Provide the (x, y) coordinate of the cell's center where the given text is located.  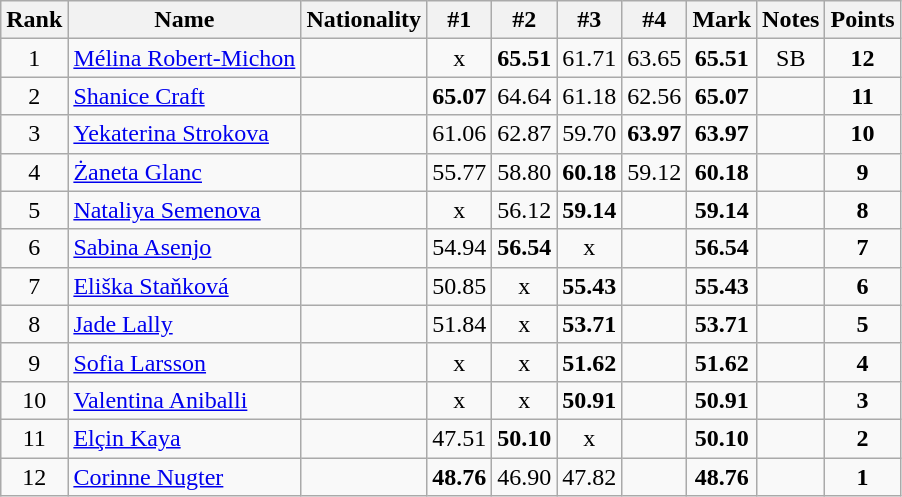
59.12 (654, 172)
55.77 (460, 172)
#3 (590, 20)
50.85 (460, 286)
Shanice Craft (184, 96)
61.71 (590, 58)
Eliška Staňková (184, 286)
46.90 (524, 477)
Żaneta Glanc (184, 172)
Jade Lally (184, 324)
Name (184, 20)
47.82 (590, 477)
Valentina Aniballi (184, 400)
58.80 (524, 172)
#2 (524, 20)
Mélina Robert-Michon (184, 58)
51.84 (460, 324)
Elçin Kaya (184, 438)
64.64 (524, 96)
63.65 (654, 58)
56.12 (524, 210)
Sabina Asenjo (184, 248)
Yekaterina Strokova (184, 134)
Nataliya Semenova (184, 210)
61.18 (590, 96)
Notes (791, 20)
47.51 (460, 438)
61.06 (460, 134)
62.56 (654, 96)
62.87 (524, 134)
Points (862, 20)
59.70 (590, 134)
Nationality (364, 20)
Corinne Nugter (184, 477)
#4 (654, 20)
Sofia Larsson (184, 362)
#1 (460, 20)
SB (791, 58)
Mark (722, 20)
54.94 (460, 248)
Rank (34, 20)
